Extract the (x, y) coordinate from the center of the cell holding the provided text.  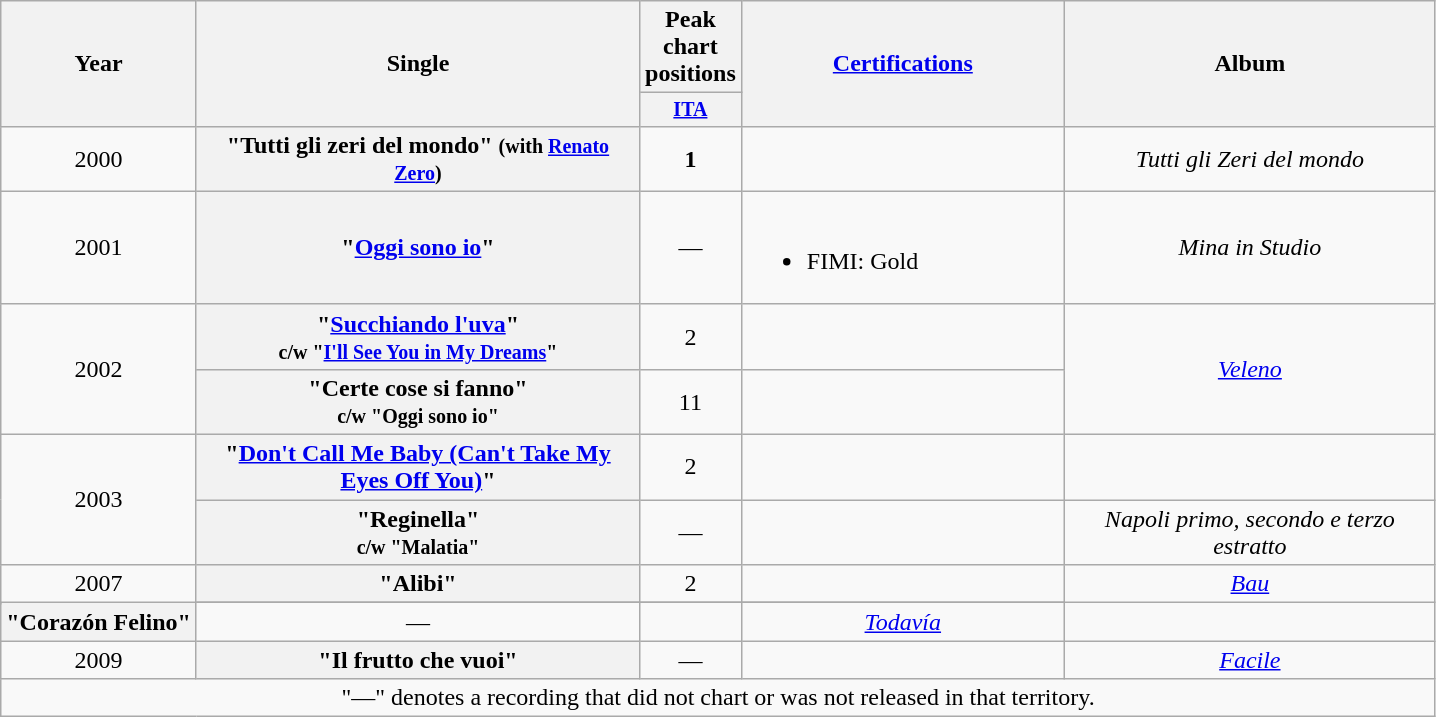
ITA (691, 110)
"Reginella"c/w "Malatia" (418, 532)
2003 (99, 500)
Todavía (902, 622)
Mina in Studio (1250, 248)
Tutti gli Zeri del mondo (1250, 158)
Album (1250, 64)
Facile (1250, 660)
1 (691, 158)
Peak chart positions (691, 47)
"Don't Call Me Baby (Can't Take My Eyes Off You)" (418, 468)
Single (418, 64)
"Il frutto che vuoi" (418, 660)
"Tutti gli zeri del mondo" (with Renato Zero) (418, 158)
2009 (99, 660)
Napoli primo, secondo e terzo estratto (1250, 532)
"—" denotes a recording that did not chart or was not released in that territory. (718, 698)
2001 (99, 248)
"Oggi sono io" (418, 248)
11 (691, 402)
Veleno (1250, 369)
"Corazón Felino" (99, 622)
Bau (1250, 584)
2000 (99, 158)
FIMI: Gold (902, 248)
Certifications (902, 64)
"Succhiando l'uva"c/w "I'll See You in My Dreams" (418, 336)
2007 (99, 584)
Year (99, 64)
"Alibi" (418, 584)
2002 (99, 369)
"Certe cose si fanno"c/w "Oggi sono io" (418, 402)
